Scan for the cell matching the given text and deliver its (x, y) coordinate at center. 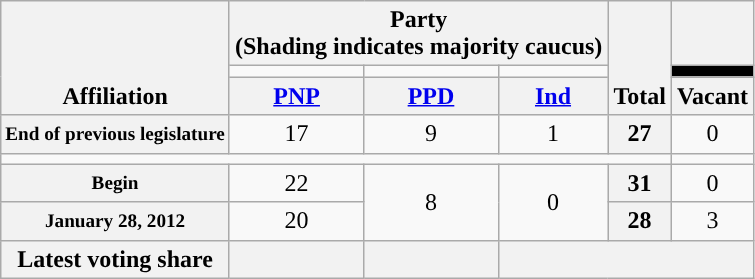
28 (640, 221)
31 (640, 183)
22 (296, 183)
Total (640, 58)
8 (431, 202)
Affiliation (116, 58)
Ind (553, 96)
Begin (116, 183)
3 (712, 221)
27 (640, 134)
Latest voting share (116, 259)
Vacant (712, 96)
Party (Shading indicates majority caucus) (418, 34)
1 (553, 134)
9 (431, 134)
PNP (296, 96)
20 (296, 221)
17 (296, 134)
End of previous legislature (116, 134)
January 28, 2012 (116, 221)
PPD (431, 96)
